For the text-containing cell, return its midpoint in (X, Y) coordinate format. 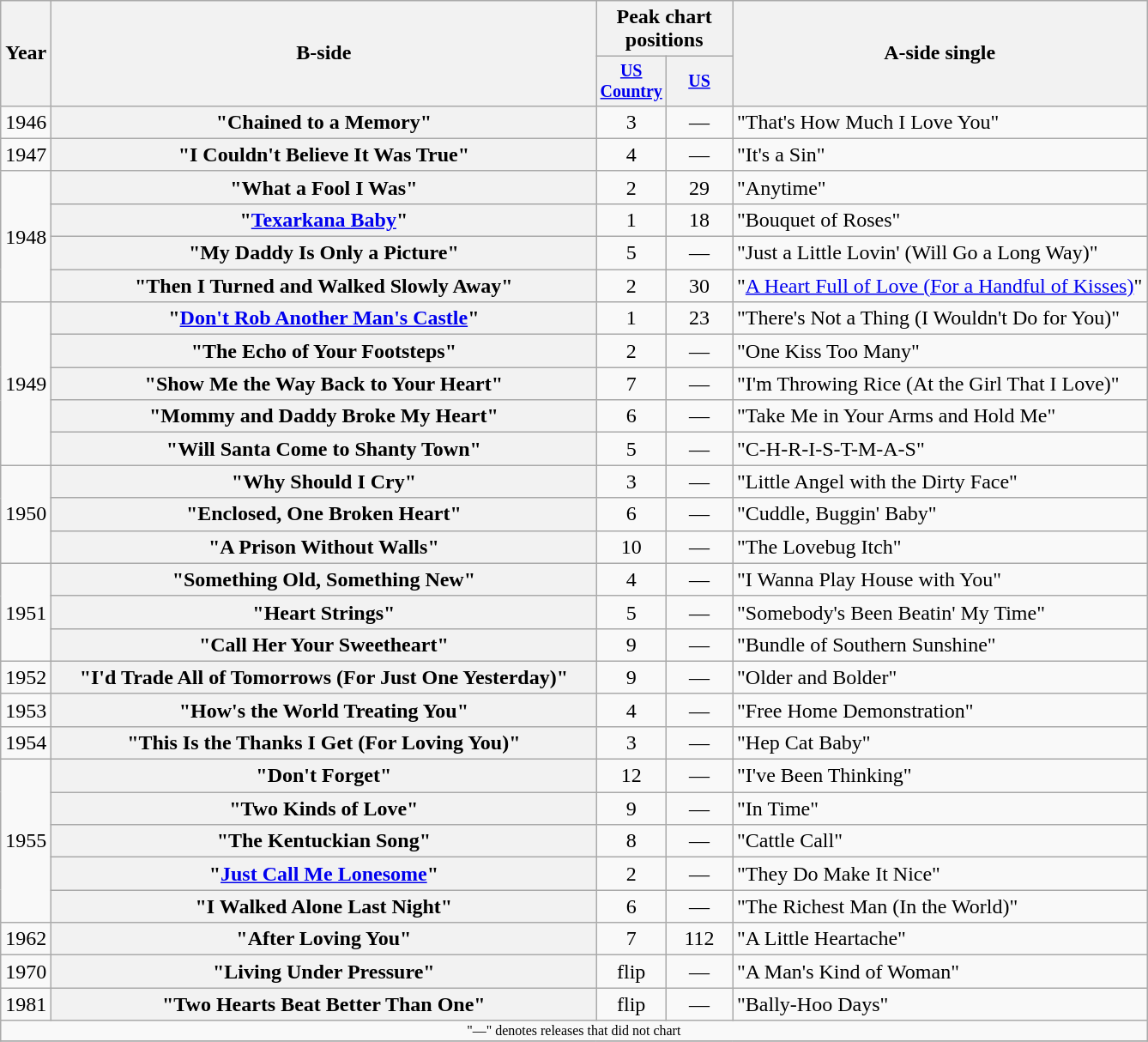
"A Little Heartache" (940, 939)
"Cuddle, Buggin' Baby" (940, 514)
"Mommy and Daddy Broke My Heart" (324, 416)
"The Echo of Your Footsteps" (324, 351)
1951 (26, 612)
"Show Me the Way Back to Your Heart" (324, 384)
"They Do Make It Nice" (940, 874)
"After Loving You" (324, 939)
Year (26, 53)
1946 (26, 122)
B-side (324, 53)
"Call Her Your Sweetheart" (324, 645)
"One Kiss Too Many" (940, 351)
"Older and Bolder" (940, 677)
"Don't Forget" (324, 776)
"There's Not a Thing (I Wouldn't Do for You)" (940, 318)
Peak chartpositions (664, 29)
1954 (26, 742)
"That's How Much I Love You" (940, 122)
"Why Should I Cry" (324, 482)
"The Lovebug Itch" (940, 547)
"C-H-R-I-S-T-M-A-S" (940, 449)
"Two Hearts Beat Better Than One" (324, 1004)
1955 (26, 841)
29 (700, 187)
"In Time" (940, 809)
"My Daddy Is Only a Picture" (324, 253)
"How's the World Treating You" (324, 710)
1981 (26, 1004)
"Will Santa Come to Shanty Town" (324, 449)
1949 (26, 384)
18 (700, 220)
"I'd Trade All of Tomorrows (For Just One Yesterday)" (324, 677)
"I've Been Thinking" (940, 776)
"Free Home Demonstration" (940, 710)
"Enclosed, One Broken Heart" (324, 514)
"Anytime" (940, 187)
23 (700, 318)
"Just a Little Lovin' (Will Go a Long Way)" (940, 253)
"Bundle of Southern Sunshine" (940, 645)
"What a Fool I Was" (324, 187)
"A Man's Kind of Woman" (940, 972)
"This Is the Thanks I Get (For Loving You)" (324, 742)
1950 (26, 514)
"The Richest Man (In the World)" (940, 906)
"The Kentuckian Song" (324, 841)
1952 (26, 677)
1970 (26, 972)
8 (631, 841)
"Little Angel with the Dirty Face" (940, 482)
US (700, 81)
"I Walked Alone Last Night" (324, 906)
"Just Call Me Lonesome" (324, 874)
112 (700, 939)
"It's a Sin" (940, 154)
"Then I Turned and Walked Slowly Away" (324, 286)
"Living Under Pressure" (324, 972)
"Hep Cat Baby" (940, 742)
"Texarkana Baby" (324, 220)
"Somebody's Been Beatin' My Time" (940, 612)
12 (631, 776)
"I Wanna Play House with You" (940, 579)
"Bouquet of Roses" (940, 220)
1953 (26, 710)
"A Heart Full of Love (For a Handful of Kisses)" (940, 286)
10 (631, 547)
"A Prison Without Walls" (324, 547)
1947 (26, 154)
"Two Kinds of Love" (324, 809)
"Don't Rob Another Man's Castle" (324, 318)
"Heart Strings" (324, 612)
A-side single (940, 53)
"Cattle Call" (940, 841)
"Something Old, Something New" (324, 579)
1948 (26, 236)
"Bally-Hoo Days" (940, 1004)
"—" denotes releases that did not chart (574, 1031)
30 (700, 286)
"Take Me in Your Arms and Hold Me" (940, 416)
"Chained to a Memory" (324, 122)
US Country (631, 81)
"I'm Throwing Rice (At the Girl That I Love)" (940, 384)
1962 (26, 939)
"I Couldn't Believe It Was True" (324, 154)
